Detect which cell encompasses the target text, then output its [X, Y] center coordinate. 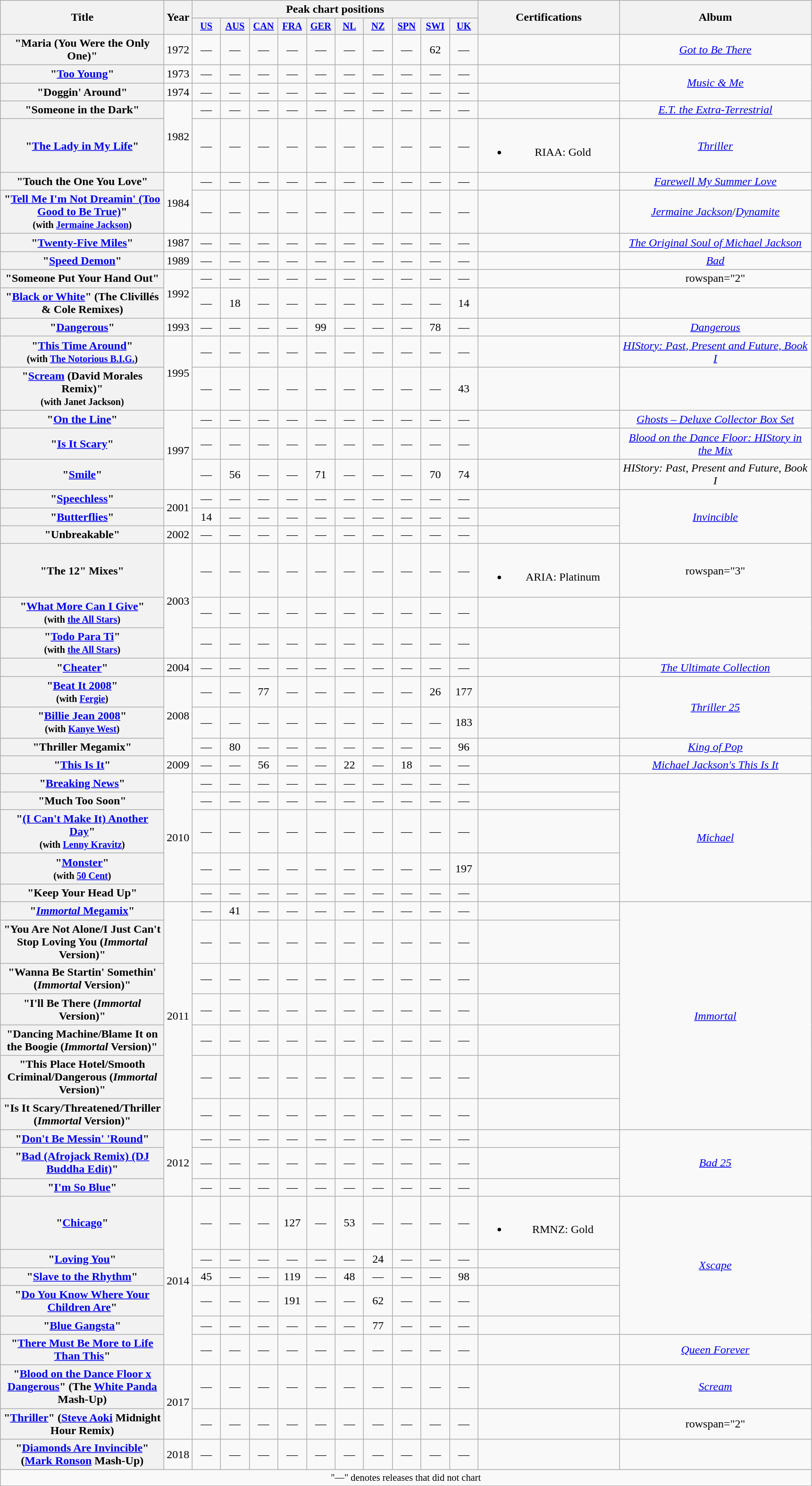
96 [464, 747]
CAN [263, 26]
Scream [715, 1387]
1974 [178, 92]
Queen Forever [715, 1349]
"Slave to the Rhythm" [82, 1276]
"Too Young" [82, 74]
"The 12" Mixes" [82, 570]
"Todo Para Ti"(with the All Stars) [82, 643]
70 [435, 474]
rowspan="3" [715, 570]
"On the Line" [82, 419]
"Dancing Machine/Blame It on the Boogie (Immortal Version)" [82, 1040]
Bad 25 [715, 1163]
"Don't Be Messin' 'Round" [82, 1139]
48 [349, 1276]
"—" denotes releases that did not chart [406, 1478]
Invincible [715, 517]
1993 [178, 327]
"There Must Be More to Life Than This" [82, 1349]
2017 [178, 1402]
1989 [178, 261]
SPN [407, 26]
"Is It Scary/Threatened/Thriller (Immortal Version)" [82, 1114]
"Black or White" (The Clivillés & Cole Remixes) [82, 303]
"(I Can't Make It) Another Day"(with Lenny Kravitz) [82, 831]
"Chicago" [82, 1223]
1972 [178, 49]
Certifications [548, 17]
"Immortal Megamix" [82, 911]
"Speed Demon" [82, 261]
"Is It Scary" [82, 444]
"Smile" [82, 474]
"Wanna Be Startin' Somethin' (Immortal Version)" [82, 979]
"Butterflies" [82, 517]
"Doggin' Around" [82, 92]
GER [321, 26]
Music & Me [715, 83]
43 [464, 388]
26 [435, 692]
"Tell Me I'm Not Dreamin' (Too Good to Be True)"(with Jermaine Jackson) [82, 212]
Xscape [715, 1265]
"Thriller" (Steve Aoki Midnight Hour Remix) [82, 1424]
"I'm So Blue" [82, 1187]
Thriller [715, 145]
1997 [178, 450]
"Loving You" [82, 1258]
2012 [178, 1163]
The Original Soul of Michael Jackson [715, 243]
RMNZ: Gold [548, 1223]
"Cheater" [82, 667]
191 [293, 1301]
"Breaking News" [82, 783]
Bad [715, 261]
Got to Be There [715, 49]
"This Place Hotel/Smooth Criminal/Dangerous (Immortal Version)" [82, 1077]
"Twenty-Five Miles" [82, 243]
Peak chart positions [335, 9]
2014 [178, 1280]
2002 [178, 535]
FRA [293, 26]
SWI [435, 26]
1987 [178, 243]
The Ultimate Collection [715, 667]
98 [464, 1276]
99 [321, 327]
Michael [715, 837]
Ghosts – Deluxe Collector Box Set [715, 419]
Jermaine Jackson/Dynamite [715, 212]
"Someone Put Your Hand Out" [82, 279]
1982 [178, 137]
"Touch the One You Love" [82, 181]
"Beat It 2008"(with Fergie) [82, 692]
2010 [178, 837]
41 [235, 911]
71 [321, 474]
22 [349, 765]
1984 [178, 203]
"Do You Know Where Your Children Are" [82, 1301]
80 [235, 747]
"This Time Around"(with The Notorious B.I.G.) [82, 351]
1995 [178, 373]
Dangerous [715, 327]
US [207, 26]
"Blue Gangsta" [82, 1325]
2009 [178, 765]
197 [464, 869]
AUS [235, 26]
"Blood on the Dance Floor x Dangerous" (The White Panda Mash-Up) [82, 1387]
"Thriller Megamix" [82, 747]
Farewell My Summer Love [715, 181]
NL [349, 26]
"You Are Not Alone/I Just Can't Stop Loving You (Immortal Version)" [82, 942]
Album [715, 17]
"Speechless" [82, 499]
Immortal [715, 1016]
1973 [178, 74]
"The Lady in My Life" [82, 145]
2018 [178, 1455]
"What More Can I Give"(with the All Stars) [82, 613]
2004 [178, 667]
ARIA: Platinum [548, 570]
1992 [178, 294]
"Unbreakable" [82, 535]
"Diamonds Are Invincible" (Mark Ronson Mash-Up) [82, 1455]
Title [82, 17]
119 [293, 1276]
E.T. the Extra-Terrestrial [715, 110]
2008 [178, 716]
Year [178, 17]
NZ [378, 26]
Michael Jackson's This Is It [715, 765]
"Scream (David Morales Remix)"(with Janet Jackson) [82, 388]
RIAA: Gold [548, 145]
24 [378, 1258]
183 [464, 722]
53 [349, 1223]
2003 [178, 601]
"I'll Be There (Immortal Version)" [82, 1009]
Thriller 25 [715, 707]
King of Pop [715, 747]
2001 [178, 508]
"Keep Your Head Up" [82, 893]
"Dangerous" [82, 327]
"Someone in the Dark" [82, 110]
"Billie Jean 2008"(with Kanye West) [82, 722]
UK [464, 26]
45 [207, 1276]
177 [464, 692]
"Much Too Soon" [82, 801]
Blood on the Dance Floor: HIStory in the Mix [715, 444]
74 [464, 474]
"Maria (You Were the Only One)" [82, 49]
"Monster"(with 50 Cent) [82, 869]
127 [293, 1223]
2011 [178, 1016]
78 [435, 327]
"This Is It" [82, 765]
"Bad (Afrojack Remix) (DJ Buddha Edit)" [82, 1163]
